Pinpoint the cell where the given text exists, returning its (x, y) midpoint coordinate. 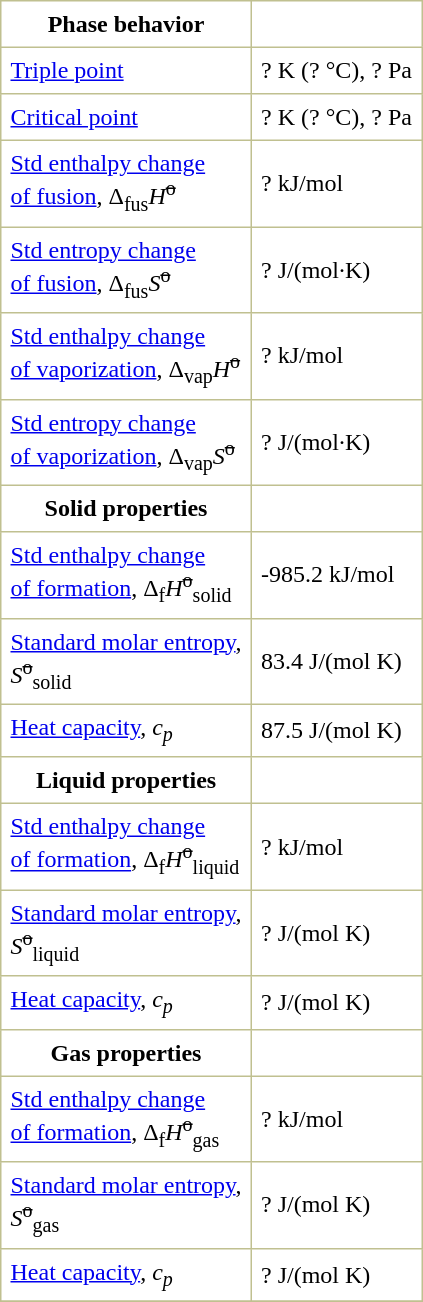
Std enthalpy changeof formation, ΔfHogas (126, 1119)
Phase behavior (126, 24)
Std entropy changeof fusion, ΔfusSo (126, 270)
Std enthalpy changeof vaporization, ΔvapHo (126, 356)
Standard molar entropy,Soliquid (126, 933)
Std enthalpy changeof formation, ΔfHoliquid (126, 847)
Critical point (126, 117)
87.5 J/(mol K) (336, 730)
Std enthalpy changeof fusion, ΔfusHo (126, 183)
Solid properties (126, 508)
Standard molar entropy,Sosolid (126, 661)
Liquid properties (126, 780)
-985.2 kJ/mol (336, 575)
Triple point (126, 70)
83.4 J/(mol K) (336, 661)
Std entropy changeof vaporization, ΔvapSo (126, 442)
Gas properties (126, 1052)
Standard molar entropy,Sogas (126, 1205)
Std enthalpy changeof formation, ΔfHosolid (126, 575)
